Scan for the cell matching the given text and deliver its (X, Y) coordinate at center. 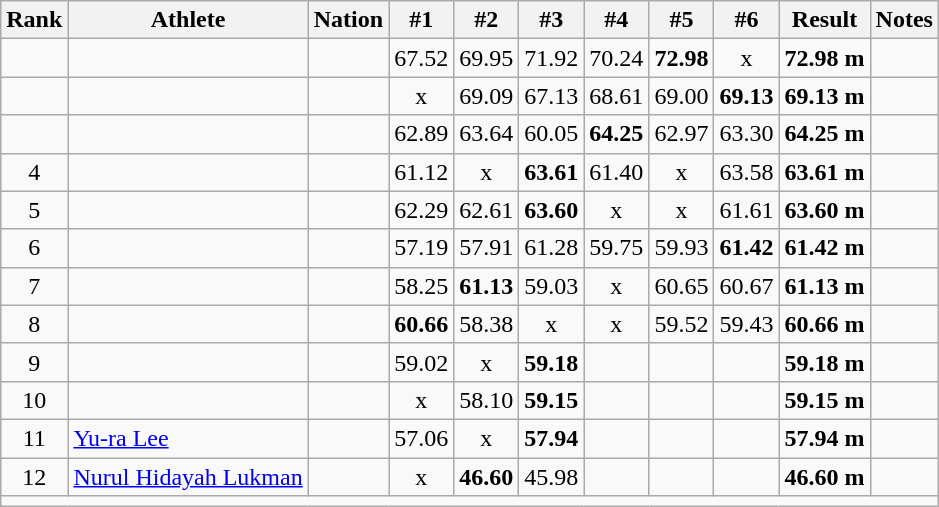
63.61 (552, 172)
61.13 m (824, 286)
62.89 (422, 134)
57.94 (552, 438)
60.67 (746, 286)
61.12 (422, 172)
57.06 (422, 438)
59.02 (422, 362)
46.60 m (824, 477)
Athlete (188, 20)
10 (34, 400)
69.95 (486, 58)
Rank (34, 20)
69.13 (746, 96)
71.92 (552, 58)
68.61 (616, 96)
4 (34, 172)
61.28 (552, 248)
#2 (486, 20)
62.61 (486, 210)
59.15 (552, 400)
59.75 (616, 248)
58.10 (486, 400)
63.58 (746, 172)
Yu-ra Lee (188, 438)
62.29 (422, 210)
60.66 m (824, 324)
8 (34, 324)
#4 (616, 20)
61.13 (486, 286)
61.42 (746, 248)
63.61 m (824, 172)
62.97 (682, 134)
7 (34, 286)
12 (34, 477)
Notes (904, 20)
61.42 m (824, 248)
57.94 m (824, 438)
61.40 (616, 172)
59.43 (746, 324)
#6 (746, 20)
72.98 (682, 58)
64.25 (616, 134)
69.00 (682, 96)
#1 (422, 20)
64.25 m (824, 134)
63.60 m (824, 210)
6 (34, 248)
5 (34, 210)
59.93 (682, 248)
#3 (552, 20)
61.61 (746, 210)
67.13 (552, 96)
#5 (682, 20)
72.98 m (824, 58)
60.05 (552, 134)
69.09 (486, 96)
59.18 (552, 362)
Result (824, 20)
60.66 (422, 324)
70.24 (616, 58)
63.60 (552, 210)
59.18 m (824, 362)
59.15 m (824, 400)
11 (34, 438)
57.19 (422, 248)
Nurul Hidayah Lukman (188, 477)
59.52 (682, 324)
58.38 (486, 324)
9 (34, 362)
67.52 (422, 58)
58.25 (422, 286)
57.91 (486, 248)
63.30 (746, 134)
69.13 m (824, 96)
46.60 (486, 477)
63.64 (486, 134)
59.03 (552, 286)
Nation (348, 20)
60.65 (682, 286)
45.98 (552, 477)
